Return the (x, y) coordinate for the center point of the cell that contains the specified text.  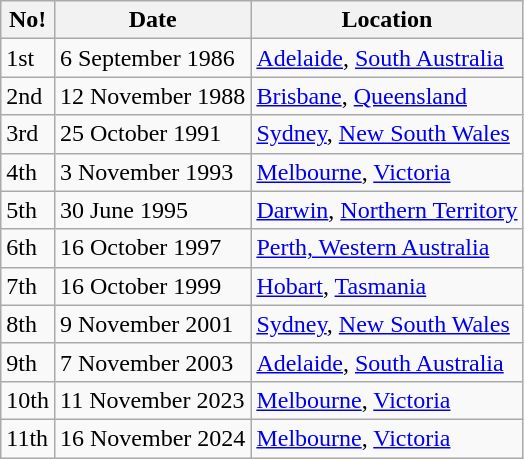
6th (28, 248)
7th (28, 286)
No! (28, 20)
30 June 1995 (152, 210)
16 October 1997 (152, 248)
8th (28, 324)
Hobart, Tasmania (387, 286)
4th (28, 172)
12 November 1988 (152, 96)
2nd (28, 96)
Perth, Western Australia (387, 248)
16 November 2024 (152, 438)
16 October 1999 (152, 286)
Brisbane, Queensland (387, 96)
Darwin, Northern Territory (387, 210)
25 October 1991 (152, 134)
3rd (28, 134)
11th (28, 438)
9 November 2001 (152, 324)
9th (28, 362)
1st (28, 58)
10th (28, 400)
6 September 1986 (152, 58)
Date (152, 20)
7 November 2003 (152, 362)
Location (387, 20)
3 November 1993 (152, 172)
5th (28, 210)
11 November 2023 (152, 400)
